For the text-containing cell, return its midpoint in (X, Y) coordinate format. 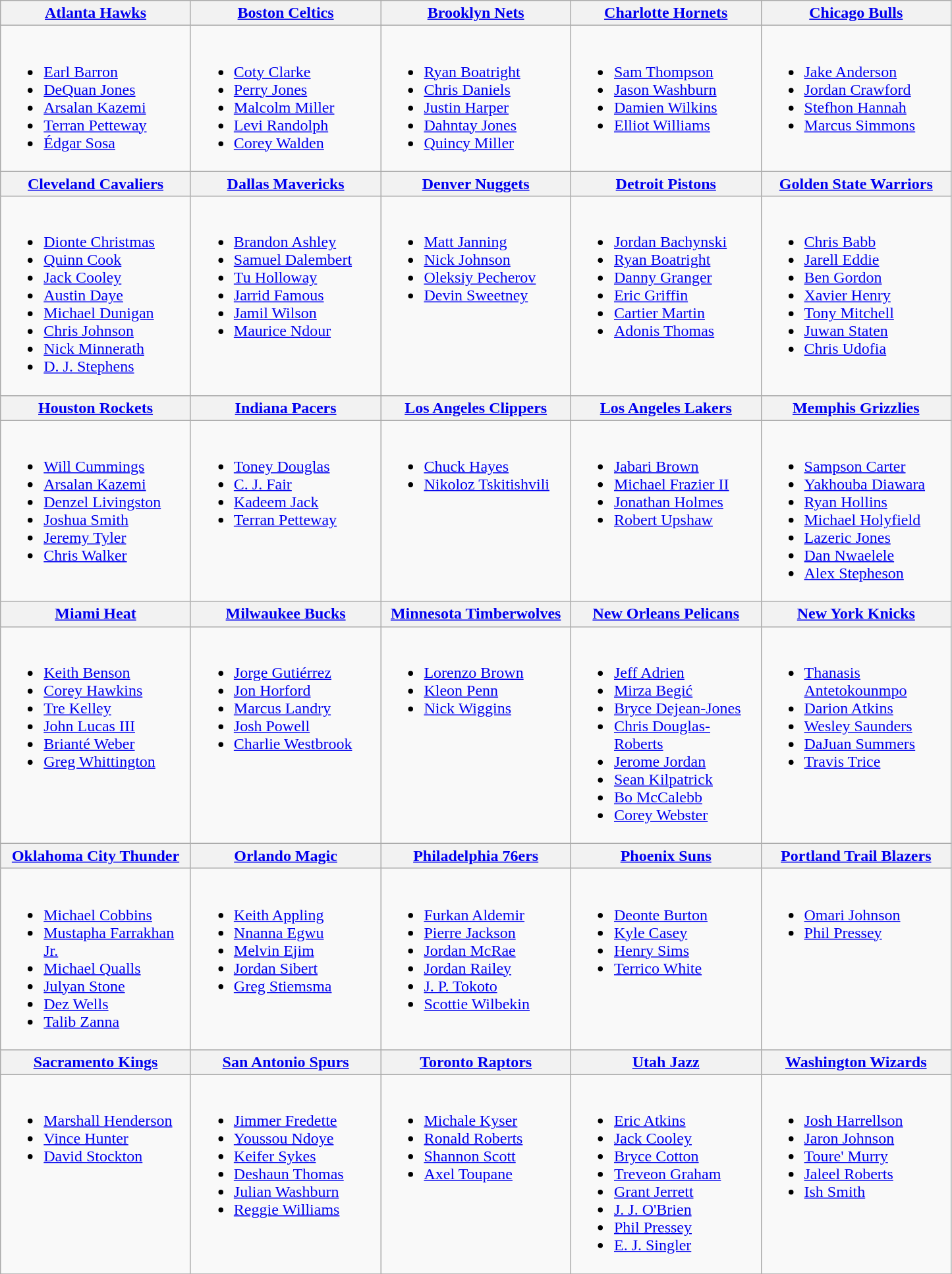
New York Knicks (856, 614)
Washington Wizards (856, 1062)
Josh HarrellsonJaron JohnsonToure' MurryJaleel RobertsIsh Smith (856, 1174)
Los Angeles Lakers (665, 408)
Portland Trail Blazers (856, 856)
Sampson CarterYakhouba DiawaraRyan HollinsMichael HolyfieldLazeric JonesDan NwaeleleAlex Stepheson (856, 511)
Michael CobbinsMustapha Farrakhan Jr.Michael QuallsJulyan StoneDez WellsTalib Zanna (96, 959)
Jimmer FredetteYoussou NdoyeKeifer SykesDeshaun ThomasJulian WashburnReggie Williams (286, 1174)
Phoenix Suns (665, 856)
Coty ClarkePerry JonesMalcolm MillerLevi RandolphCorey Walden (286, 99)
Earl BarronDeQuan JonesArsalan KazemiTerran PettewayÉdgar Sosa (96, 99)
Deonte BurtonKyle CaseyHenry SimsTerrico White (665, 959)
Jordan BachynskiRyan BoatrightDanny GrangerEric GriffinCartier MartinAdonis Thomas (665, 296)
Houston Rockets (96, 408)
Philadelphia 76ers (476, 856)
Matt JanningNick JohnsonOleksiy PecherovDevin Sweetney (476, 296)
Atlanta Hawks (96, 13)
Dallas Mavericks (286, 184)
Sacramento Kings (96, 1062)
Utah Jazz (665, 1062)
Dionte ChristmasQuinn CookJack CooleyAustin DayeMichael DuniganChris JohnsonNick MinnerathD. J. Stephens (96, 296)
Charlotte Hornets (665, 13)
Cleveland Cavaliers (96, 184)
Jeff AdrienMirza BegićBryce Dejean-JonesChris Douglas-RobertsJerome JordanSean KilpatrickBo McCalebbCorey Webster (665, 735)
Orlando Magic (286, 856)
Keith ApplingNnanna EgwuMelvin EjimJordan SibertGreg Stiemsma (286, 959)
Marshall HendersonVince HunterDavid Stockton (96, 1174)
Boston Celtics (286, 13)
Minnesota Timberwolves (476, 614)
Brooklyn Nets (476, 13)
Indiana Pacers (286, 408)
Jabari BrownMichael Frazier IIJonathan HolmesRobert Upshaw (665, 511)
Miami Heat (96, 614)
Keith BensonCorey HawkinsTre KelleyJohn Lucas IIIBrianté WeberGreg Whittington (96, 735)
Furkan AldemirPierre JacksonJordan McRaeJordan RaileyJ. P. TokotoScottie Wilbekin (476, 959)
Omari JohnsonPhil Pressey (856, 959)
Thanasis AntetokounmpoDarion AtkinsWesley SaundersDaJuan SummersTravis Trice (856, 735)
Memphis Grizzlies (856, 408)
Michale KyserRonald RobertsShannon ScottAxel Toupane (476, 1174)
Ryan BoatrightChris DanielsJustin HarperDahntay JonesQuincy Miller (476, 99)
Will CummingsArsalan KazemiDenzel LivingstonJoshua SmithJeremy TylerChris Walker (96, 511)
Chris BabbJarell EddieBen GordonXavier HenryTony MitchellJuwan StatenChris Udofia (856, 296)
Eric AtkinsJack CooleyBryce CottonTreveon GrahamGrant JerrettJ. J. O'BrienPhil PresseyE. J. Singler (665, 1174)
Toronto Raptors (476, 1062)
New Orleans Pelicans (665, 614)
Detroit Pistons (665, 184)
Brandon AshleySamuel DalembertTu HollowayJarrid FamousJamil WilsonMaurice Ndour (286, 296)
Toney DouglasC. J. FairKadeem JackTerran Petteway (286, 511)
Los Angeles Clippers (476, 408)
Milwaukee Bucks (286, 614)
Lorenzo BrownKleon PennNick Wiggins (476, 735)
Chuck HayesNikoloz Tskitishvili (476, 511)
San Antonio Spurs (286, 1062)
Jorge GutiérrezJon HorfordMarcus LandryJosh PowellCharlie Westbrook (286, 735)
Golden State Warriors (856, 184)
Oklahoma City Thunder (96, 856)
Denver Nuggets (476, 184)
Jake AndersonJordan CrawfordStefhon HannahMarcus Simmons (856, 99)
Sam ThompsonJason WashburnDamien WilkinsElliot Williams (665, 99)
Chicago Bulls (856, 13)
